Detect which cell encompasses the target text, then output its (x, y) center coordinate. 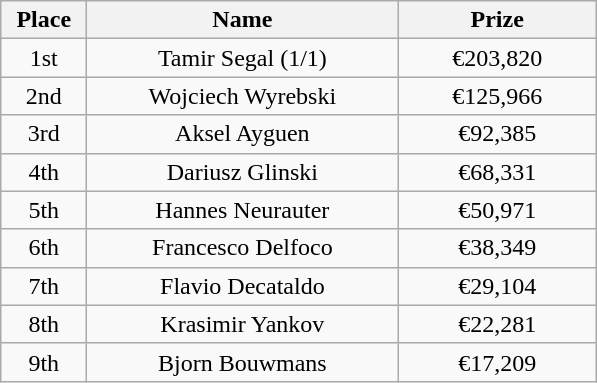
Place (44, 20)
€22,281 (498, 324)
€17,209 (498, 362)
1st (44, 58)
5th (44, 210)
6th (44, 248)
9th (44, 362)
Tamir Segal (1/1) (242, 58)
Dariusz Glinski (242, 172)
Prize (498, 20)
€29,104 (498, 286)
8th (44, 324)
3rd (44, 134)
Aksel Ayguen (242, 134)
Flavio Decataldo (242, 286)
Bjorn Bouwmans (242, 362)
€92,385 (498, 134)
€125,966 (498, 96)
Francesco Delfoco (242, 248)
Name (242, 20)
Hannes Neurauter (242, 210)
€50,971 (498, 210)
€68,331 (498, 172)
7th (44, 286)
€203,820 (498, 58)
Krasimir Yankov (242, 324)
2nd (44, 96)
Wojciech Wyrebski (242, 96)
€38,349 (498, 248)
4th (44, 172)
